Extract the [X, Y] coordinate from the center of the cell holding the provided text.  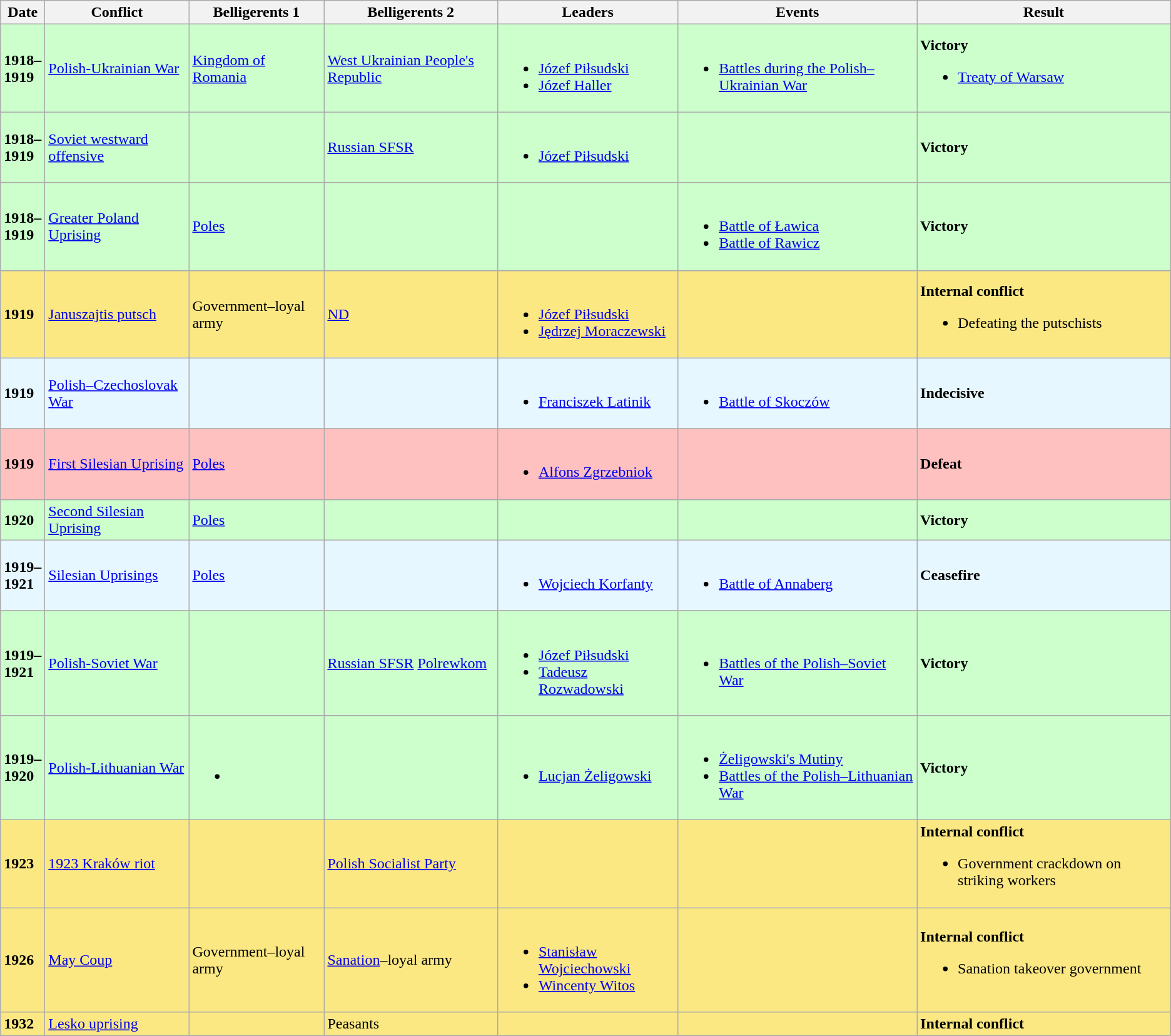
Stanisław WojciechowskiWincenty Witos [587, 960]
1923 [23, 863]
Result [1044, 13]
Żeligowski's MutinyBattles of the Polish–Lithuanian War [798, 767]
Józef PiłsudskiJędrzej Moraczewski [587, 314]
Battle of ŁawicaBattle of Rawicz [798, 226]
1932 [23, 1024]
Second Silesian Uprising [117, 519]
Kingdom of Romania [256, 68]
1926 [23, 960]
Lesko uprising [117, 1024]
Belligerents 1 [256, 13]
Polish–Czechoslovak War [117, 393]
Belligerents 2 [410, 13]
Polish Socialist Party [410, 863]
Date [23, 13]
Battle of Skoczów [798, 393]
Greater Poland Uprising [117, 226]
Alfons Zgrzebniok [587, 464]
Januszajtis putsch [117, 314]
Internal conflictGovernment crackdown on striking workers [1044, 863]
Polish-Ukrainian War [117, 68]
Indecisive [1044, 393]
Lucjan Żeligowski [587, 767]
Events [798, 13]
1923 Kraków riot [117, 863]
Battles of the Polish–Soviet War [798, 663]
Battle of Annaberg [798, 576]
Internal conflictDefeating the putschists [1044, 314]
First Silesian Uprising [117, 464]
Internal conflict [1044, 1024]
Franciszek Latinik [587, 393]
Battles during the Polish–Ukrainian War [798, 68]
Peasants [410, 1024]
Silesian Uprisings [117, 576]
Soviet westward offensive [117, 148]
Józef PiłsudskiJózef Haller [587, 68]
Russian SFSR [410, 148]
West Ukrainian People's Republic [410, 68]
Wojciech Korfanty [587, 576]
1920 [23, 519]
Internal conflictSanation takeover government [1044, 960]
May Coup [117, 960]
Ceasefire [1044, 576]
1919–1920 [23, 767]
Sanation–loyal army [410, 960]
Defeat [1044, 464]
Leaders [587, 13]
VictoryTreaty of Warsaw [1044, 68]
Conflict [117, 13]
Polish-Lithuanian War [117, 767]
Józef Piłsudski [587, 148]
ND [410, 314]
Polish-Soviet War [117, 663]
Russian SFSR Polrewkom [410, 663]
Józef PiłsudskiTadeusz Rozwadowski [587, 663]
